From the cell containing the given text, extract its center point as [x, y] coordinate. 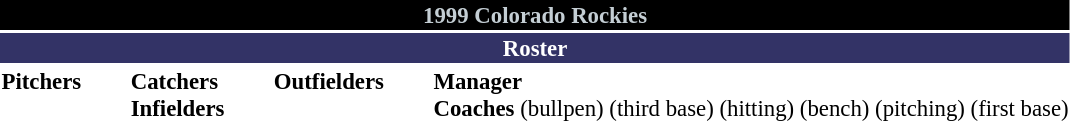
Roster [535, 48]
1999 Colorado Rockies [535, 15]
